From the cell containing the given text, extract its center point as [x, y] coordinate. 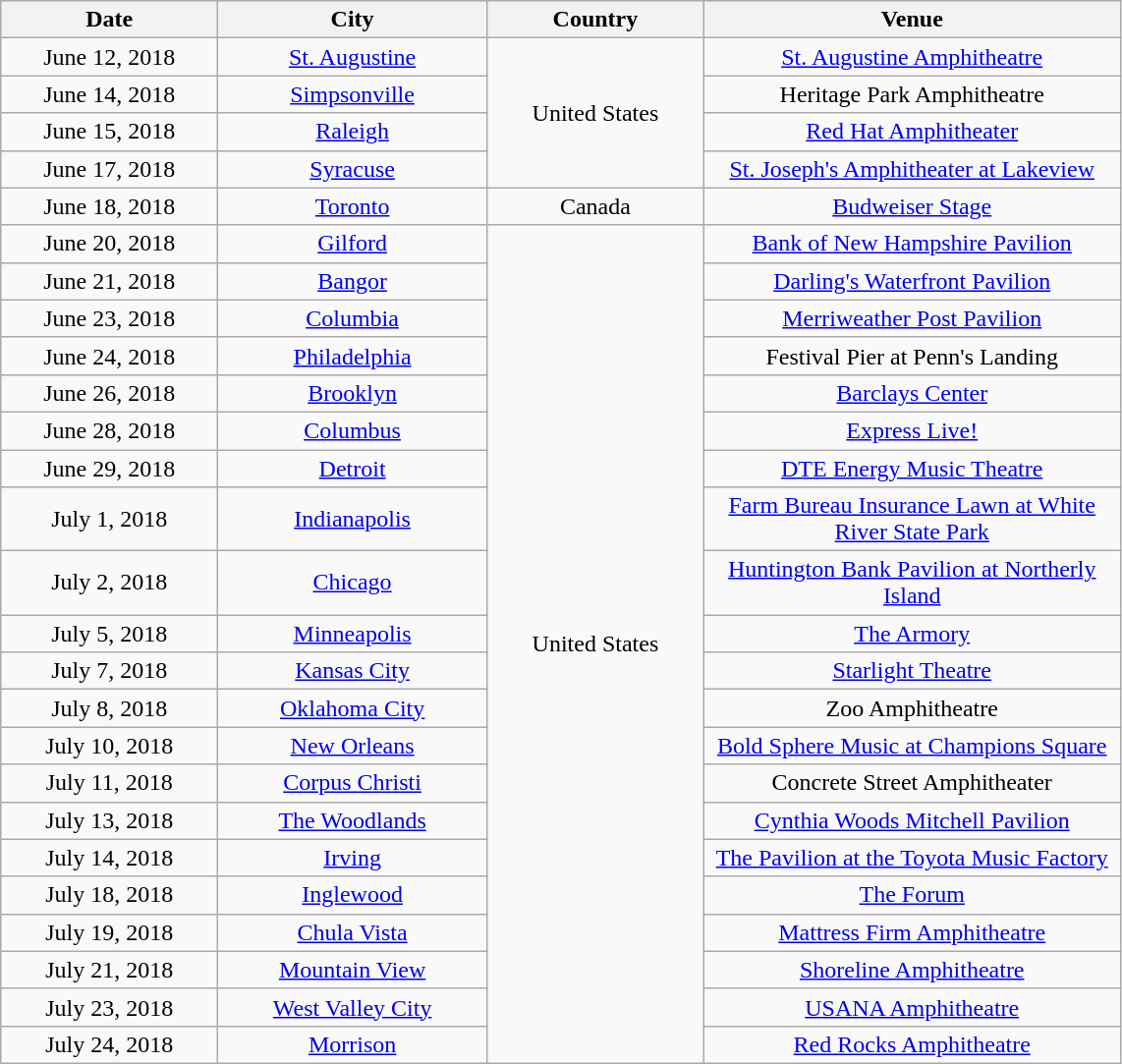
Budweiser Stage [912, 206]
Brooklyn [353, 393]
Canada [595, 206]
June 18, 2018 [110, 206]
The Armory [912, 634]
Raleigh [353, 132]
Kansas City [353, 671]
Corpus Christi [353, 783]
Darling's Waterfront Pavilion [912, 281]
July 7, 2018 [110, 671]
Venue [912, 20]
Country [595, 20]
St. Joseph's Amphitheater at Lakeview [912, 169]
Syracuse [353, 169]
Morrison [353, 1044]
Concrete Street Amphitheater [912, 783]
June 23, 2018 [110, 318]
St. Augustine [353, 57]
Shoreline Amphitheatre [912, 970]
Philadelphia [353, 356]
Red Rocks Amphitheatre [912, 1044]
Merriweather Post Pavilion [912, 318]
July 18, 2018 [110, 895]
June 20, 2018 [110, 244]
Heritage Park Amphitheatre [912, 94]
Gilford [353, 244]
July 23, 2018 [110, 1007]
Cynthia Woods Mitchell Pavilion [912, 820]
July 11, 2018 [110, 783]
Bangor [353, 281]
New Orleans [353, 746]
Date [110, 20]
Detroit [353, 469]
June 26, 2018 [110, 393]
Huntington Bank Pavilion at Northerly Island [912, 584]
The Forum [912, 895]
The Woodlands [353, 820]
DTE Energy Music Theatre [912, 469]
West Valley City [353, 1007]
The Pavilion at the Toyota Music Factory [912, 858]
Toronto [353, 206]
June 15, 2018 [110, 132]
City [353, 20]
July 19, 2018 [110, 932]
Minneapolis [353, 634]
Starlight Theatre [912, 671]
Chula Vista [353, 932]
June 12, 2018 [110, 57]
St. Augustine Amphitheatre [912, 57]
Red Hat Amphitheater [912, 132]
July 21, 2018 [110, 970]
Columbus [353, 430]
July 14, 2018 [110, 858]
June 24, 2018 [110, 356]
Simpsonville [353, 94]
Farm Bureau Insurance Lawn at White River State Park [912, 519]
Bold Sphere Music at Champions Square [912, 746]
Oklahoma City [353, 708]
July 24, 2018 [110, 1044]
June 17, 2018 [110, 169]
July 13, 2018 [110, 820]
Bank of New Hampshire Pavilion [912, 244]
Mattress Firm Amphitheatre [912, 932]
June 29, 2018 [110, 469]
July 2, 2018 [110, 584]
Mountain View [353, 970]
June 21, 2018 [110, 281]
July 1, 2018 [110, 519]
July 8, 2018 [110, 708]
Irving [353, 858]
July 10, 2018 [110, 746]
Inglewood [353, 895]
Columbia [353, 318]
USANA Amphitheatre [912, 1007]
Barclays Center [912, 393]
Chicago [353, 584]
June 28, 2018 [110, 430]
Indianapolis [353, 519]
Zoo Amphitheatre [912, 708]
July 5, 2018 [110, 634]
June 14, 2018 [110, 94]
Festival Pier at Penn's Landing [912, 356]
Express Live! [912, 430]
